Provide the [x, y] coordinate of the cell's center where the given text is located.  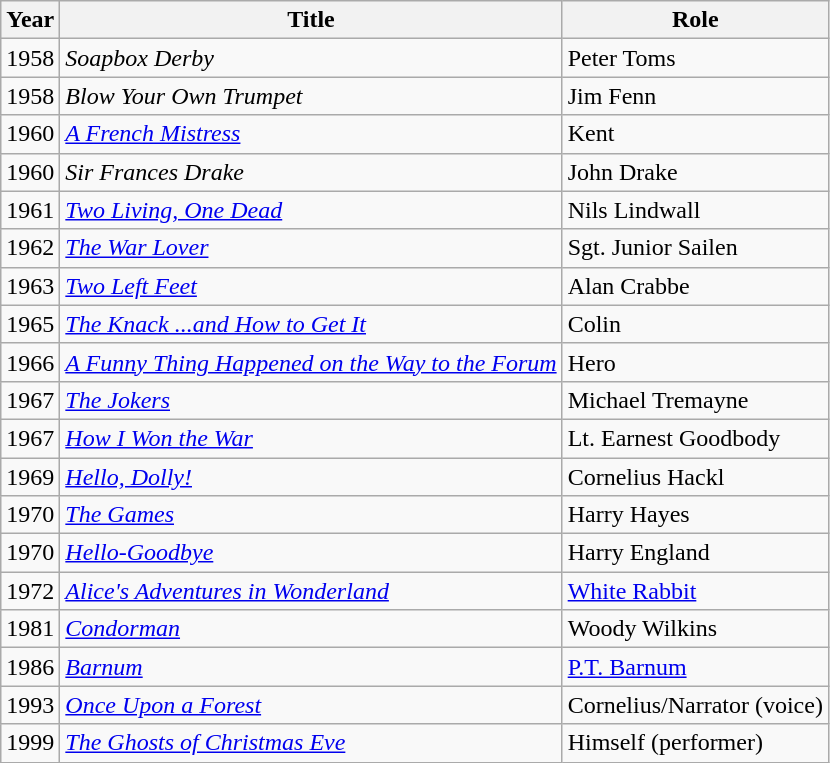
Sir Frances Drake [311, 172]
1961 [30, 210]
The War Lover [311, 248]
Nils Lindwall [695, 210]
Title [311, 20]
Barnum [311, 667]
Sgt. Junior Sailen [695, 248]
1962 [30, 248]
White Rabbit [695, 591]
Two Left Feet [311, 286]
1981 [30, 629]
1969 [30, 477]
Peter Toms [695, 58]
1965 [30, 324]
Harry Hayes [695, 515]
A Funny Thing Happened on the Way to the Forum [311, 362]
P.T. Barnum [695, 667]
Michael Tremayne [695, 400]
Two Living, One Dead [311, 210]
Cornelius Hackl [695, 477]
Harry England [695, 553]
1999 [30, 743]
Blow Your Own Trumpet [311, 96]
A French Mistress [311, 134]
Woody Wilkins [695, 629]
Kent [695, 134]
1963 [30, 286]
The Games [311, 515]
1972 [30, 591]
1986 [30, 667]
Cornelius/Narrator (voice) [695, 705]
Colin [695, 324]
Soapbox Derby [311, 58]
The Knack ...and How to Get It [311, 324]
Hello, Dolly! [311, 477]
Lt. Earnest Goodbody [695, 438]
Once Upon a Forest [311, 705]
John Drake [695, 172]
Himself (performer) [695, 743]
Jim Fenn [695, 96]
How I Won the War [311, 438]
1966 [30, 362]
Hello-Goodbye [311, 553]
Alice's Adventures in Wonderland [311, 591]
1993 [30, 705]
Alan Crabbe [695, 286]
Condorman [311, 629]
The Ghosts of Christmas Eve [311, 743]
Hero [695, 362]
Role [695, 20]
The Jokers [311, 400]
Year [30, 20]
